Pinpoint the cell where the given text exists, returning its [X, Y] midpoint coordinate. 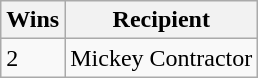
Recipient [162, 20]
Wins [33, 20]
Mickey Contractor [162, 58]
2 [33, 58]
